Return the (X, Y) coordinate for the center point of the cell that contains the specified text.  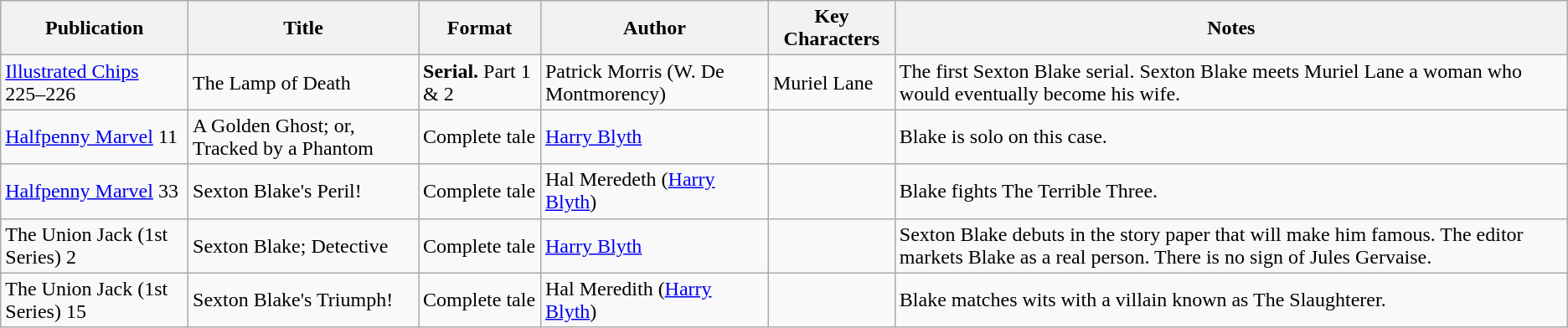
The Lamp of Death (303, 82)
Blake is solo on this case. (1231, 137)
The Union Jack (1st Series) 15 (95, 300)
Serial. Part 1 & 2 (480, 82)
Title (303, 28)
Halfpenny Marvel 11 (95, 137)
Author (654, 28)
Format (480, 28)
Publication (95, 28)
The first Sexton Blake serial. Sexton Blake meets Muriel Lane a woman who would eventually become his wife. (1231, 82)
Blake fights The Terrible Three. (1231, 191)
Patrick Morris (W. De Montmorency) (654, 82)
The Union Jack (1st Series) 2 (95, 246)
Notes (1231, 28)
Hal Meredeth (Harry Blyth) (654, 191)
Blake matches wits with a villain known as The Slaughterer. (1231, 300)
Muriel Lane (831, 82)
Illustrated Chips 225–226 (95, 82)
Sexton Blake; Detective (303, 246)
Sexton Blake debuts in the story paper that will make him famous. The editor markets Blake as a real person. There is no sign of Jules Gervaise. (1231, 246)
A Golden Ghost; or, Tracked by a Phantom (303, 137)
Key Characters (831, 28)
Hal Meredith (Harry Blyth) (654, 300)
Sexton Blake's Peril! (303, 191)
Sexton Blake's Triumph! (303, 300)
Halfpenny Marvel 33 (95, 191)
